Output the (X, Y) coordinate of the center of the cell containing the given text.  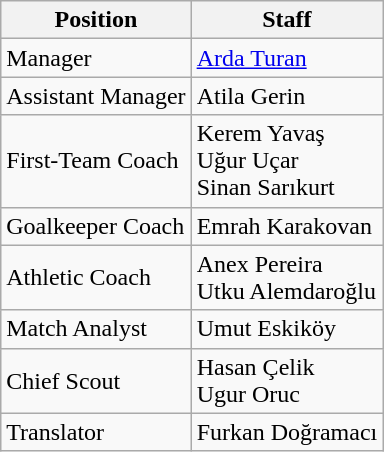
Position (96, 20)
Assistant Manager (96, 96)
Anex Pereira Utku Alemdaroğlu (287, 278)
Goalkeeper Coach (96, 226)
Manager (96, 58)
Umut Eskiköy (287, 329)
First-Team Coach (96, 161)
Arda Turan (287, 58)
Staff (287, 20)
Hasan Çelik Ugur Oruc (287, 380)
Translator (96, 432)
Kerem Yavaş Uğur Uçar Sinan Sarıkurt (287, 161)
Athletic Coach (96, 278)
Emrah Karakovan (287, 226)
Match Analyst (96, 329)
Atila Gerin (287, 96)
Furkan Doğramacı (287, 432)
Chief Scout (96, 380)
